Return (x, y) of the center of cell containing provided text 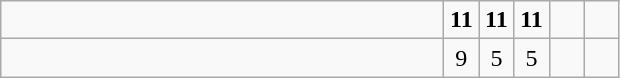
9 (462, 58)
